Detect which cell encompasses the target text, then output its [x, y] center coordinate. 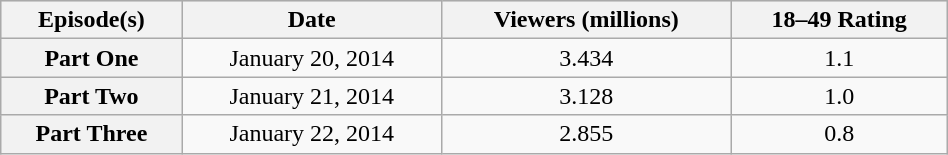
January 21, 2014 [312, 96]
Viewers (millions) [586, 20]
1.0 [839, 96]
Episode(s) [92, 20]
Part Two [92, 96]
Part Three [92, 134]
Part One [92, 58]
Date [312, 20]
18–49 Rating [839, 20]
3.434 [586, 58]
2.855 [586, 134]
January 20, 2014 [312, 58]
1.1 [839, 58]
3.128 [586, 96]
0.8 [839, 134]
January 22, 2014 [312, 134]
